Extract the [X, Y] coordinate from the center of the cell holding the provided text.  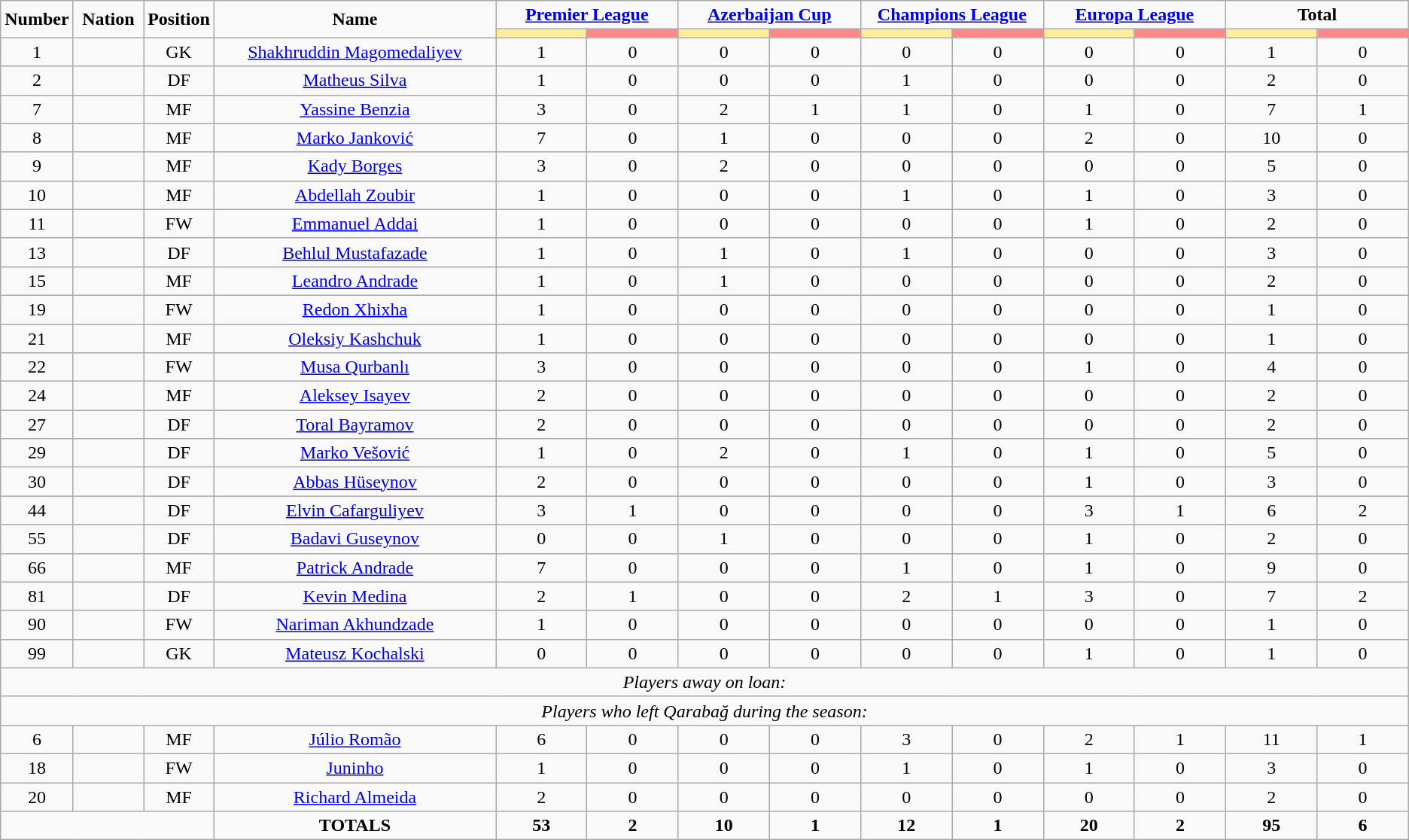
Position [179, 20]
4 [1272, 367]
Richard Almeida [355, 797]
Champions League [953, 15]
TOTALS [355, 826]
81 [37, 596]
Nation [108, 20]
18 [37, 768]
Marko Vešović [355, 453]
Oleksiy Kashchuk [355, 338]
Juninho [355, 768]
12 [906, 826]
Toral Bayramov [355, 425]
Name [355, 20]
21 [37, 338]
Leandro Andrade [355, 281]
Players who left Qarabağ during the season: [704, 711]
Abdellah Zoubir [355, 195]
Total [1317, 15]
Kevin Medina [355, 596]
53 [540, 826]
55 [37, 539]
Shakhruddin Magomedaliyev [355, 52]
Marko Janković [355, 138]
99 [37, 653]
Azerbaijan Cup [769, 15]
Mateusz Kochalski [355, 653]
Musa Qurbanlı [355, 367]
30 [37, 482]
22 [37, 367]
Yassine Benzia [355, 109]
44 [37, 510]
Aleksey Isayev [355, 396]
Nariman Akhundzade [355, 625]
19 [37, 309]
29 [37, 453]
Players away on loan: [704, 682]
95 [1272, 826]
Premier League [587, 15]
24 [37, 396]
Europa League [1135, 15]
90 [37, 625]
13 [37, 252]
Behlul Mustafazade [355, 252]
Kady Borges [355, 166]
Patrick Andrade [355, 568]
Elvin Cafarguliyev [355, 510]
Matheus Silva [355, 81]
27 [37, 425]
Abbas Hüseynov [355, 482]
Number [37, 20]
66 [37, 568]
Júlio Romão [355, 739]
Emmanuel Addai [355, 224]
8 [37, 138]
Redon Xhixha [355, 309]
Badavi Guseynov [355, 539]
15 [37, 281]
